Identify which cell holds the provided text, then report its [x, y] central coordinate. 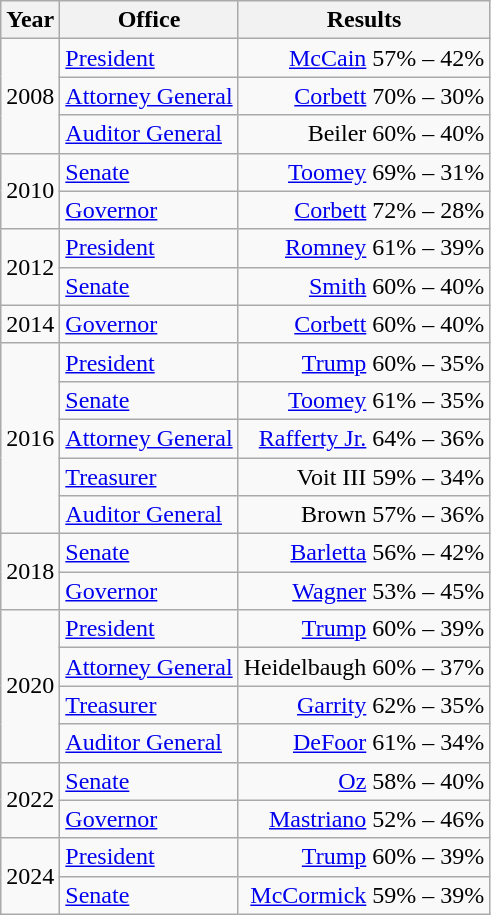
Garrity 62% – 35% [364, 705]
Toomey 69% – 31% [364, 172]
2016 [30, 438]
Romney 61% – 39% [364, 248]
Toomey 61% – 35% [364, 400]
Year [30, 20]
2012 [30, 267]
Office [149, 20]
Mastriano 52% – 46% [364, 819]
Rafferty Jr. 64% – 36% [364, 438]
Heidelbaugh 60% – 37% [364, 667]
Corbett 72% – 28% [364, 210]
Beiler 60% – 40% [364, 134]
Brown 57% – 36% [364, 515]
Results [364, 20]
Oz 58% – 40% [364, 781]
McCain 57% – 42% [364, 58]
2010 [30, 191]
2008 [30, 96]
2024 [30, 876]
DeFoor 61% – 34% [364, 743]
Trump 60% – 35% [364, 362]
Corbett 60% – 40% [364, 324]
2020 [30, 686]
Wagner 53% – 45% [364, 591]
2018 [30, 572]
McCormick 59% – 39% [364, 895]
2022 [30, 800]
Voit III 59% – 34% [364, 477]
Smith 60% – 40% [364, 286]
Corbett 70% – 30% [364, 96]
Barletta 56% – 42% [364, 553]
2014 [30, 324]
